Determine the [x, y] coordinate at the center of the cell enclosing the given text.  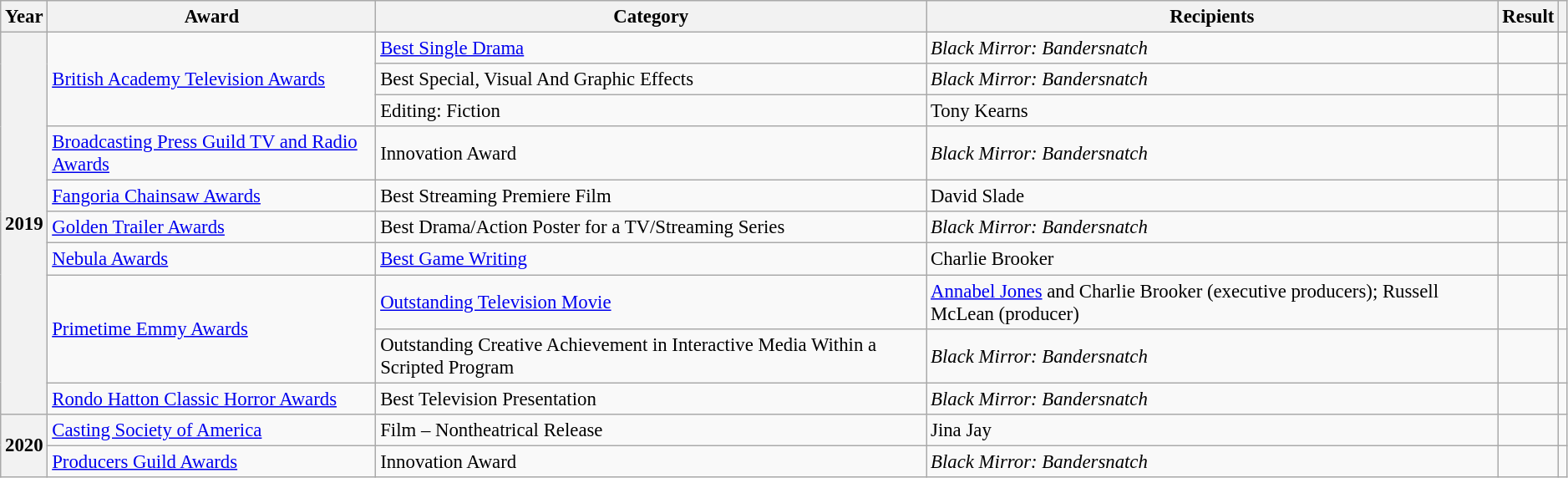
British Academy Television Awards [212, 80]
Best Streaming Premiere Film [652, 196]
Casting Society of America [212, 430]
Best Special, Visual And Graphic Effects [652, 79]
Best Television Presentation [652, 399]
Rondo Hatton Classic Horror Awards [212, 399]
Outstanding Creative Achievement in Interactive Media Within a Scripted Program [652, 356]
Best Drama/Action Poster for a TV/Streaming Series [652, 228]
Best Game Writing [652, 259]
David Slade [1212, 196]
Award [212, 17]
2019 [24, 224]
Jina Jay [1212, 430]
Film – Nontheatrical Release [652, 430]
Result [1529, 17]
Primetime Emmy Awards [212, 329]
Editing: Fiction [652, 111]
Golden Trailer Awards [212, 228]
Outstanding Television Movie [652, 303]
Nebula Awards [212, 259]
Broadcasting Press Guild TV and Radio Awards [212, 154]
Fangoria Chainsaw Awards [212, 196]
2020 [24, 445]
Annabel Jones and Charlie Brooker (executive producers); Russell McLean (producer) [1212, 303]
Year [24, 17]
Charlie Brooker [1212, 259]
Category [652, 17]
Producers Guild Awards [212, 461]
Recipients [1212, 17]
Tony Kearns [1212, 111]
Best Single Drama [652, 48]
